Determine the (X, Y) coordinate at the center of the cell enclosing the given text.  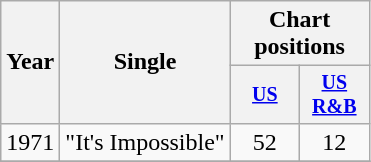
Chart positions (300, 34)
Single (145, 62)
12 (334, 142)
Year (30, 62)
USR&B (334, 94)
52 (264, 142)
US (264, 94)
"It's Impossible" (145, 142)
1971 (30, 142)
